Return the (x, y) coordinate for the center point of the cell that contains the specified text.  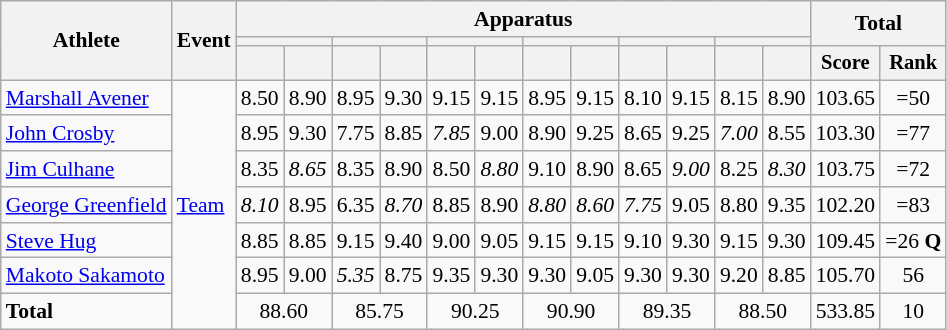
Score (846, 63)
Event (204, 40)
85.75 (380, 312)
90.25 (475, 312)
8.25 (739, 169)
5.35 (356, 276)
7.00 (739, 134)
103.30 (846, 134)
8.55 (787, 134)
102.20 (846, 205)
George Greenfield (86, 205)
89.35 (667, 312)
8.15 (739, 98)
109.45 (846, 241)
8.70 (404, 205)
9.20 (739, 276)
Rank (913, 63)
Marshall Avener (86, 98)
103.65 (846, 98)
Jim Culhane (86, 169)
=26 Q (913, 241)
90.90 (571, 312)
=83 (913, 205)
Athlete (86, 40)
Team (204, 204)
9.40 (404, 241)
6.35 (356, 205)
=72 (913, 169)
Steve Hug (86, 241)
John Crosby (86, 134)
105.70 (846, 276)
Apparatus (524, 19)
8.60 (595, 205)
56 (913, 276)
8.75 (404, 276)
Makoto Sakamoto (86, 276)
88.60 (284, 312)
7.85 (451, 134)
88.50 (763, 312)
10 (913, 312)
103.75 (846, 169)
=50 (913, 98)
=77 (913, 134)
8.30 (787, 169)
533.85 (846, 312)
